Determine the (X, Y) coordinate at the center of the cell enclosing the given text.  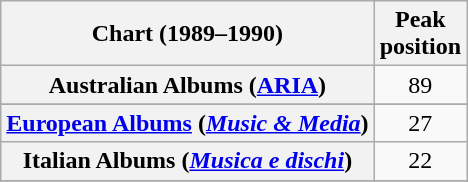
Australian Albums (ARIA) (188, 85)
Peakposition (420, 34)
European Albums (Music & Media) (188, 123)
89 (420, 85)
27 (420, 123)
Italian Albums (Musica e dischi) (188, 161)
22 (420, 161)
Chart (1989–1990) (188, 34)
